Return (X, Y) of the center of cell containing provided text 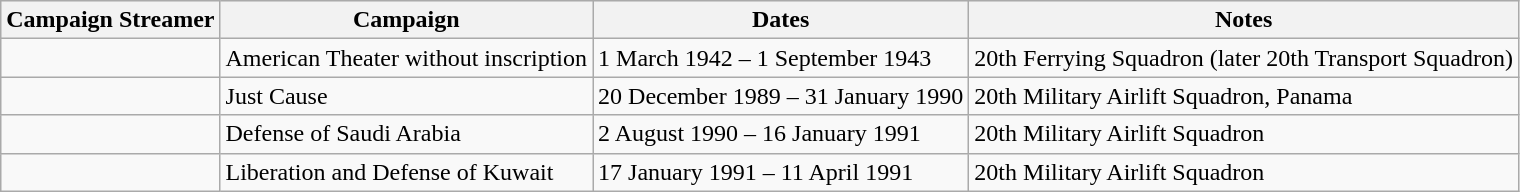
Dates (781, 20)
Liberation and Defense of Kuwait (406, 172)
American Theater without inscription (406, 58)
Just Cause (406, 96)
Campaign Streamer (110, 20)
1 March 1942 – 1 September 1943 (781, 58)
20th Ferrying Squadron (later 20th Transport Squadron) (1244, 58)
17 January 1991 – 11 April 1991 (781, 172)
Notes (1244, 20)
2 August 1990 – 16 January 1991 (781, 134)
Defense of Saudi Arabia (406, 134)
20 December 1989 – 31 January 1990 (781, 96)
Campaign (406, 20)
20th Military Airlift Squadron, Panama (1244, 96)
